Identify which cell holds the provided text, then report its [x, y] central coordinate. 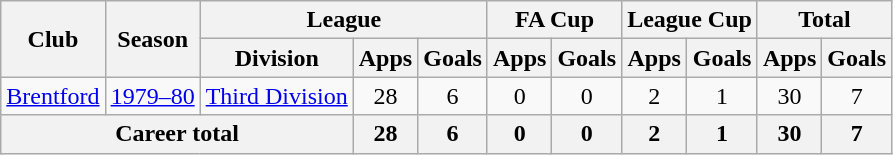
League [344, 20]
Career total [177, 134]
1979–80 [152, 96]
Club [53, 39]
Division [276, 58]
FA Cup [554, 20]
Season [152, 39]
Third Division [276, 96]
League Cup [690, 20]
Brentford [53, 96]
Total [824, 20]
